Output the (x, y) coordinate of the center of the cell containing the given text.  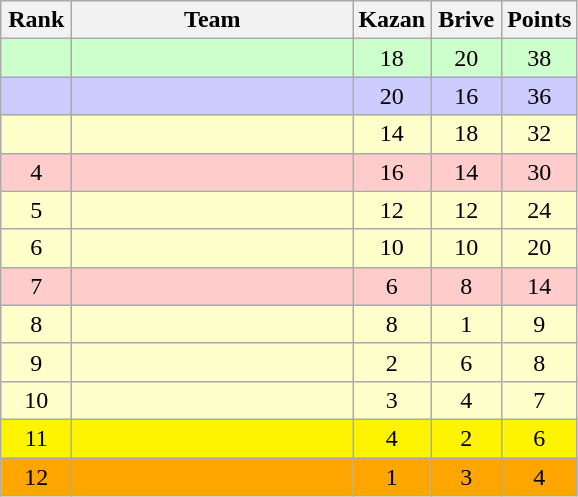
38 (540, 58)
Kazan (392, 20)
24 (540, 210)
30 (540, 172)
5 (36, 210)
Rank (36, 20)
Brive (466, 20)
32 (540, 134)
11 (36, 438)
36 (540, 96)
Team (212, 20)
Points (540, 20)
